Extract the [X, Y] coordinate from the center of the cell holding the provided text.  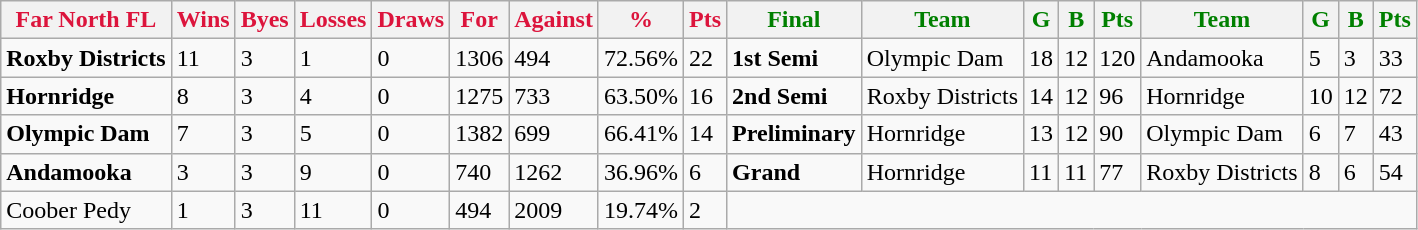
72 [1394, 96]
13 [1042, 134]
63.50% [640, 96]
Losses [333, 20]
Byes [264, 20]
2009 [554, 210]
43 [1394, 134]
699 [554, 134]
% [640, 20]
1262 [554, 172]
2 [706, 210]
Coober Pedy [86, 210]
10 [1320, 96]
120 [1118, 58]
Wins [203, 20]
77 [1118, 172]
22 [706, 58]
Preliminary [794, 134]
1st Semi [794, 58]
For [480, 20]
4 [333, 96]
1306 [480, 58]
36.96% [640, 172]
54 [1394, 172]
1382 [480, 134]
33 [1394, 58]
740 [480, 172]
Far North FL [86, 20]
19.74% [640, 210]
Grand [794, 172]
9 [333, 172]
2nd Semi [794, 96]
Final [794, 20]
16 [706, 96]
96 [1118, 96]
72.56% [640, 58]
1275 [480, 96]
90 [1118, 134]
18 [1042, 58]
Against [554, 20]
733 [554, 96]
66.41% [640, 134]
Draws [411, 20]
